Locate the cell with the specified text and output its (X, Y) center coordinate. 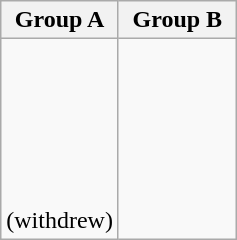
(withdrew) (60, 139)
Group B (177, 20)
Group A (60, 20)
